Provide the (x, y) coordinate of the cell's center where the given text is located.  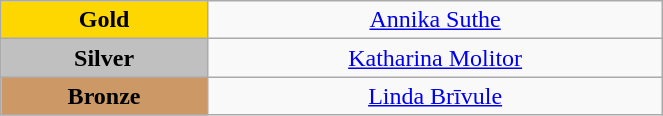
Bronze (104, 96)
Gold (104, 20)
Linda Brīvule (434, 96)
Katharina Molitor (434, 58)
Annika Suthe (434, 20)
Silver (104, 58)
